Extract the (X, Y) coordinate from the center of the cell holding the provided text.  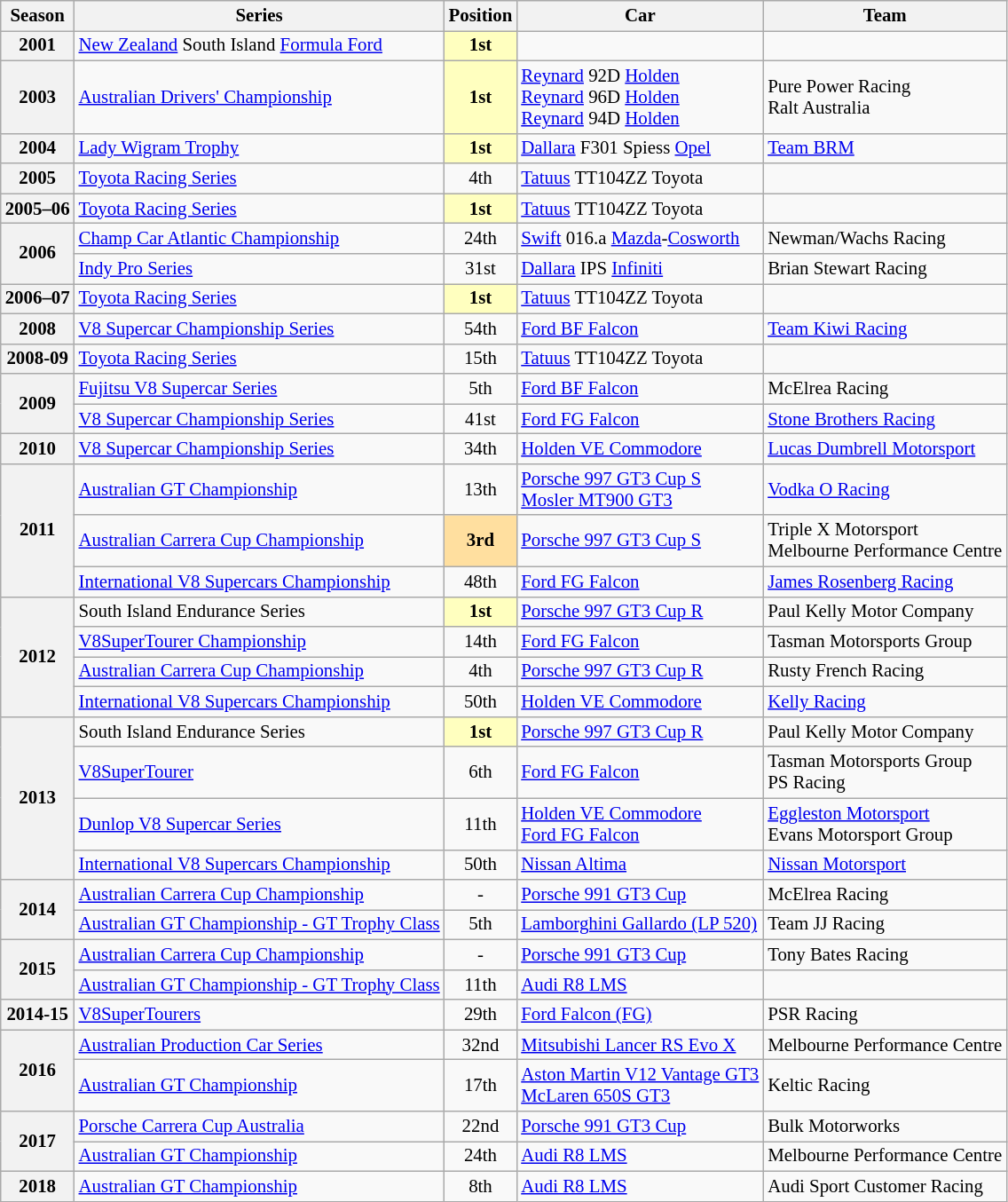
New Zealand South Island Formula Ford (259, 45)
31st (481, 269)
2018 (37, 1186)
V8SuperTourer (259, 772)
Australian Production Car Series (259, 1045)
PSR Racing (885, 1015)
Season (37, 16)
29th (481, 1015)
Team JJ Racing (885, 925)
2014 (37, 910)
34th (481, 449)
James Rosenberg Racing (885, 581)
Nissan Motorsport (885, 865)
Audi Sport Customer Racing (885, 1186)
Team BRM (885, 148)
Newman/Wachs Racing (885, 239)
Reynard 92D HoldenReynard 96D HoldenReynard 94D Holden (640, 97)
2008-09 (37, 359)
22nd (481, 1127)
Dunlop V8 Supercar Series (259, 824)
2006 (37, 254)
Lamborghini Gallardo (LP 520) (640, 925)
14th (481, 642)
2017 (37, 1142)
2015 (37, 969)
17th (481, 1086)
Holden VE CommodoreFord FG Falcon (640, 824)
2012 (37, 657)
Rusty French Racing (885, 672)
Dallara IPS Infiniti (640, 269)
Tasman Motorsports Group (885, 642)
2011 (37, 530)
Car (640, 16)
Porsche Carrera Cup Australia (259, 1127)
Indy Pro Series (259, 269)
Porsche 997 GT3 Cup S (640, 541)
3rd (481, 541)
Mitsubishi Lancer RS Evo X (640, 1045)
Position (481, 16)
6th (481, 772)
2001 (37, 45)
Team Kiwi Racing (885, 328)
Swift 016.a Mazda-Cosworth (640, 239)
Lucas Dumbrell Motorsport (885, 449)
Stone Brothers Racing (885, 419)
2005–06 (37, 209)
41st (481, 419)
Ford Falcon (FG) (640, 1015)
2009 (37, 404)
32nd (481, 1045)
Pure Power RacingRalt Australia (885, 97)
2006–07 (37, 298)
Eggleston MotorsportEvans Motorsport Group (885, 824)
Tasman Motorsports GroupPS Racing (885, 772)
48th (481, 581)
2016 (37, 1071)
8th (481, 1186)
Aston Martin V12 Vantage GT3McLaren 650S GT3 (640, 1086)
Nissan Altima (640, 865)
Keltic Racing (885, 1086)
2003 (37, 97)
V8SuperTourer Championship (259, 642)
Triple X MotorsportMelbourne Performance Centre (885, 541)
15th (481, 359)
Dallara F301 Spiess Opel (640, 148)
2010 (37, 449)
2013 (37, 797)
Vodka O Racing (885, 489)
Team (885, 16)
13th (481, 489)
Kelly Racing (885, 702)
54th (481, 328)
Champ Car Atlantic Championship (259, 239)
Series (259, 16)
Tony Bates Racing (885, 954)
Australian Drivers' Championship (259, 97)
V8SuperTourers (259, 1015)
2004 (37, 148)
2014-15 (37, 1015)
Brian Stewart Racing (885, 269)
2005 (37, 178)
2008 (37, 328)
Lady Wigram Trophy (259, 148)
Bulk Motorworks (885, 1127)
Fujitsu V8 Supercar Series (259, 389)
Porsche 997 GT3 Cup SMosler MT900 GT3 (640, 489)
